Detect which cell encompasses the target text, then output its (X, Y) center coordinate. 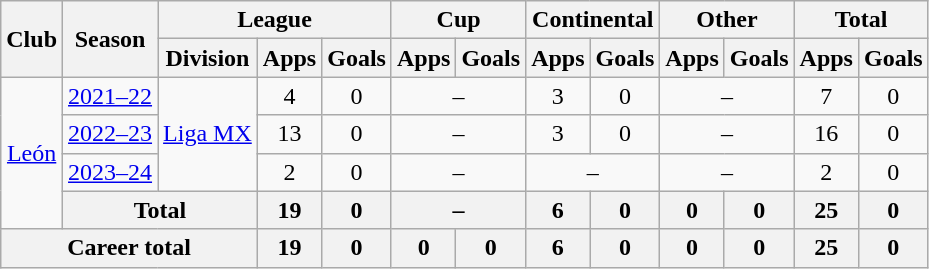
Cup (458, 20)
4 (289, 96)
Other (727, 20)
Season (110, 39)
16 (826, 134)
Liga MX (208, 134)
León (32, 153)
Career total (130, 248)
2023–24 (110, 172)
Division (208, 58)
Club (32, 39)
2021–22 (110, 96)
7 (826, 96)
League (275, 20)
Continental (593, 20)
13 (289, 134)
2022–23 (110, 134)
